Provide the [X, Y] coordinate of the cell's center where the given text is located.  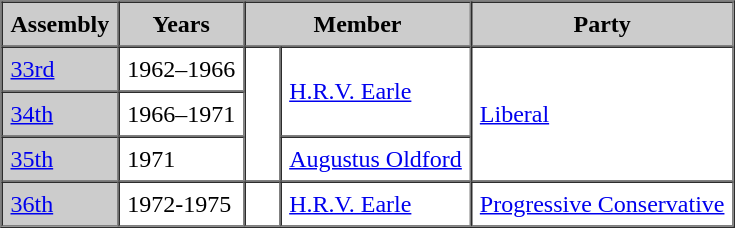
Member [358, 24]
Assembly [60, 24]
33rd [60, 68]
1962–1966 [181, 68]
Years [181, 24]
36th [60, 204]
Liberal [602, 114]
1972-1975 [181, 204]
1966–1971 [181, 114]
Party [602, 24]
35th [60, 158]
34th [60, 114]
Augustus Oldford [376, 158]
Progressive Conservative [602, 204]
1971 [181, 158]
